Return the (X, Y) coordinate for the center point of the cell that contains the specified text.  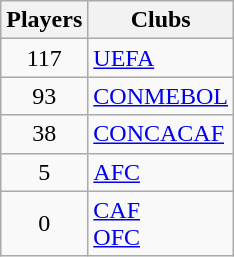
CAFOFC (161, 224)
38 (44, 134)
Players (44, 20)
AFC (161, 172)
CONMEBOL (161, 96)
UEFA (161, 58)
CONCACAF (161, 134)
0 (44, 224)
93 (44, 96)
5 (44, 172)
117 (44, 58)
Clubs (161, 20)
